Return (x, y) of the center of cell containing provided text 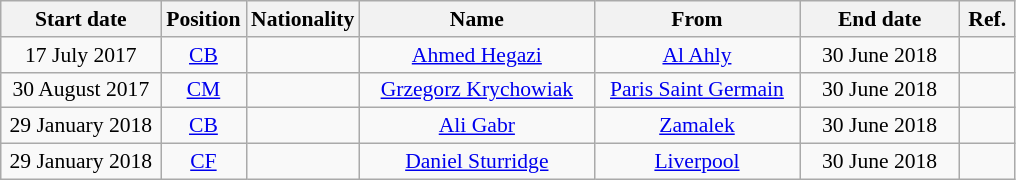
Name (476, 19)
CM (204, 90)
17 July 2017 (81, 55)
Daniel Sturridge (476, 162)
Ahmed Hegazi (476, 55)
From (696, 19)
Al Ahly (696, 55)
Liverpool (696, 162)
Start date (81, 19)
Position (204, 19)
Paris Saint Germain (696, 90)
End date (880, 19)
Grzegorz Krychowiak (476, 90)
Zamalek (696, 126)
Ali Gabr (476, 126)
Ref. (988, 19)
CF (204, 162)
30 August 2017 (81, 90)
Nationality (302, 19)
